Determine the [X, Y] coordinate at the center of the cell enclosing the given text.  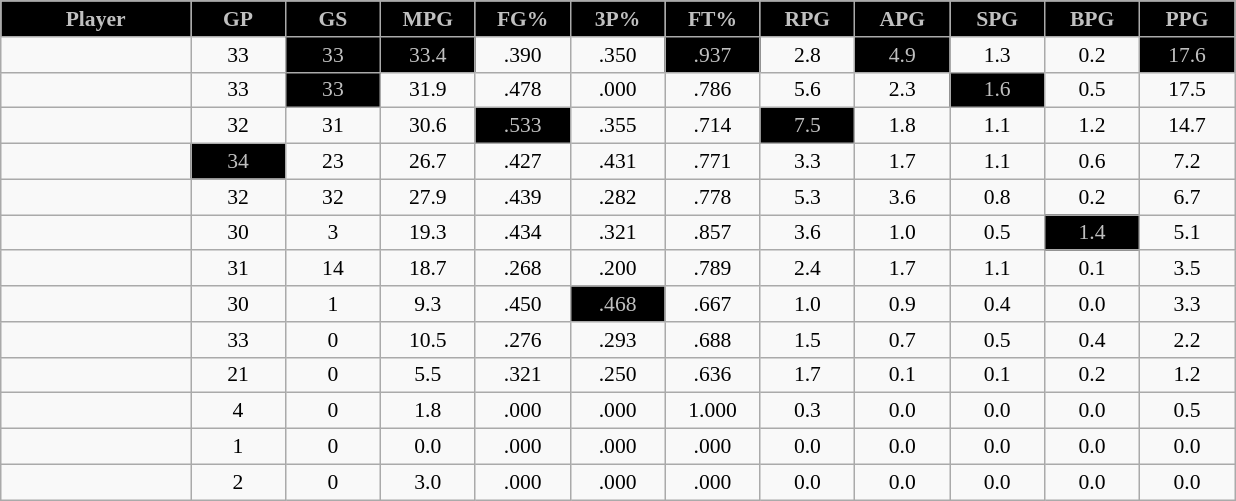
.533 [522, 126]
APG [902, 19]
RPG [808, 19]
27.9 [428, 197]
BPG [1092, 19]
.937 [712, 55]
0.8 [998, 197]
2 [238, 482]
.276 [522, 340]
.350 [618, 55]
4.9 [902, 55]
Player [96, 19]
30.6 [428, 126]
GS [332, 19]
2.4 [808, 269]
PPG [1188, 19]
.434 [522, 233]
6.7 [1188, 197]
.355 [618, 126]
23 [332, 162]
21 [238, 375]
1.4 [1092, 233]
2.2 [1188, 340]
.439 [522, 197]
MPG [428, 19]
3 [332, 233]
1.6 [998, 90]
1.5 [808, 340]
0.7 [902, 340]
33.4 [428, 55]
.427 [522, 162]
GP [238, 19]
.293 [618, 340]
31.9 [428, 90]
5.6 [808, 90]
.282 [618, 197]
.786 [712, 90]
.857 [712, 233]
.431 [618, 162]
.789 [712, 269]
4 [238, 411]
.390 [522, 55]
.268 [522, 269]
5.5 [428, 375]
FG% [522, 19]
3.0 [428, 482]
9.3 [428, 304]
.250 [618, 375]
.771 [712, 162]
17.5 [1188, 90]
.478 [522, 90]
.468 [618, 304]
14 [332, 269]
3P% [618, 19]
.200 [618, 269]
5.3 [808, 197]
FT% [712, 19]
0.3 [808, 411]
0.9 [902, 304]
10.5 [428, 340]
.667 [712, 304]
7.5 [808, 126]
.450 [522, 304]
1.3 [998, 55]
3.5 [1188, 269]
17.6 [1188, 55]
2.3 [902, 90]
.778 [712, 197]
19.3 [428, 233]
34 [238, 162]
.688 [712, 340]
SPG [998, 19]
26.7 [428, 162]
2.8 [808, 55]
0.6 [1092, 162]
5.1 [1188, 233]
18.7 [428, 269]
14.7 [1188, 126]
.636 [712, 375]
7.2 [1188, 162]
1.000 [712, 411]
.714 [712, 126]
